Return the [x, y] coordinate for the center point of the cell that contains the specified text.  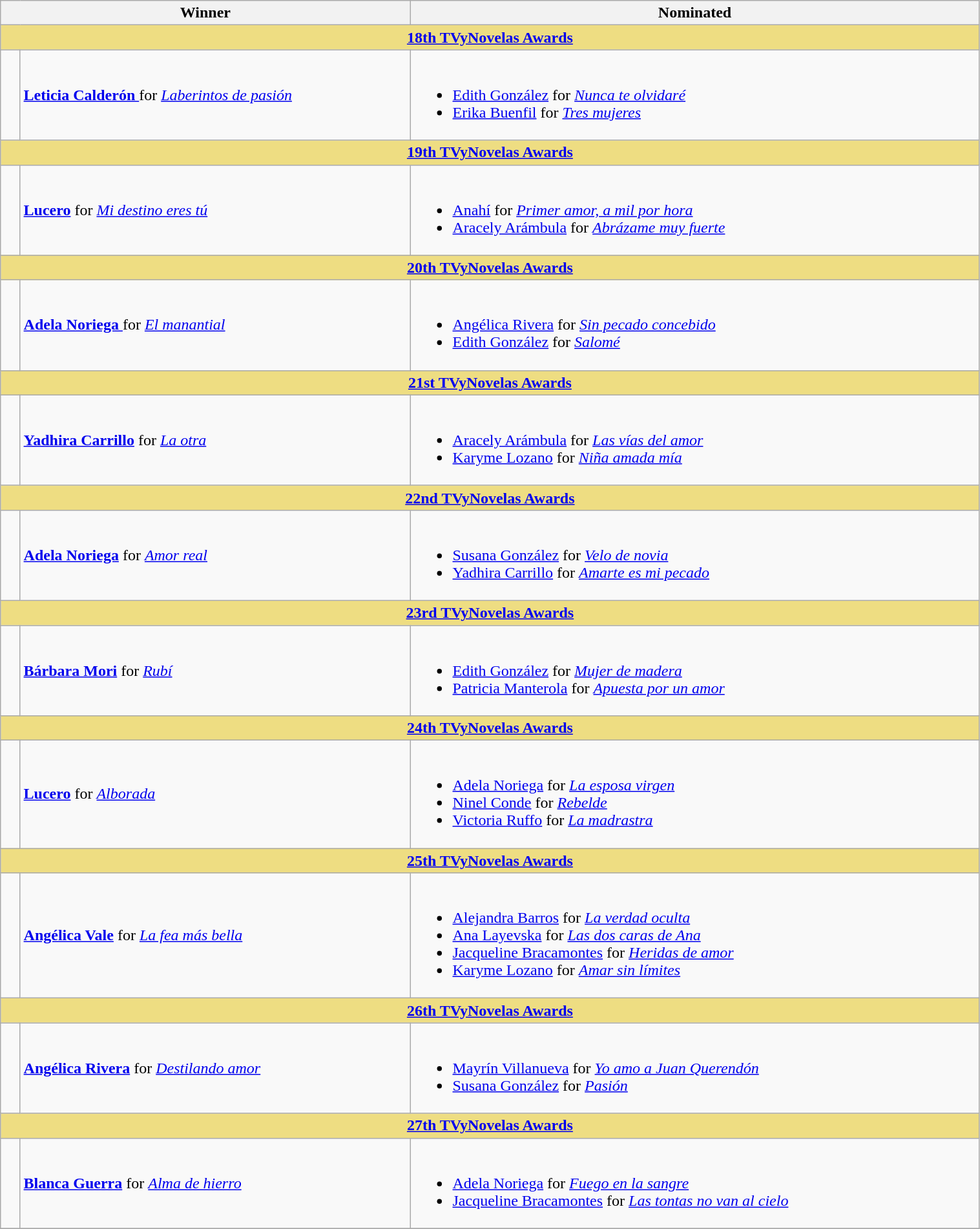
Yadhira Carrillo for La otra [215, 440]
Adela Noriega for Fuego en la sangreJacqueline Bracamontes for Las tontas no van al cielo [695, 1183]
Nominated [695, 13]
20th TVyNovelas Awards [490, 268]
Susana González for Velo de noviaYadhira Carrillo for Amarte es mi pecado [695, 555]
Blanca Guerra for Alma de hierro [215, 1183]
Adela Noriega for El manantial [215, 325]
Aracely Arámbula for Las vías del amorKaryme Lozano for Niña amada mía [695, 440]
Edith González for Nunca te olvidaréErika Buenfil for Tres mujeres [695, 95]
Angélica Rivera for Sin pecado concebidoEdith González for Salomé [695, 325]
Angélica Vale for La fea más bella [215, 936]
24th TVyNovelas Awards [490, 728]
25th TVyNovelas Awards [490, 861]
22nd TVyNovelas Awards [490, 498]
Leticia Calderón for Laberintos de pasión [215, 95]
18th TVyNovelas Awards [490, 37]
Edith González for Mujer de maderaPatricia Manterola for Apuesta por un amor [695, 671]
Adela Noriega for Amor real [215, 555]
Angélica Rivera for Destilando amor [215, 1068]
23rd TVyNovelas Awards [490, 613]
Winner [205, 13]
Anahí for Primer amor, a mil por horaAracely Arámbula for Abrázame muy fuerte [695, 210]
19th TVyNovelas Awards [490, 152]
Mayrín Villanueva for Yo amo a Juan QuerendónSusana González for Pasión [695, 1068]
Adela Noriega for La esposa virgenNinel Conde for RebeldeVictoria Ruffo for La madrastra [695, 795]
Lucero for Alborada [215, 795]
Bárbara Mori for Rubí [215, 671]
27th TVyNovelas Awards [490, 1126]
21st TVyNovelas Awards [490, 383]
26th TVyNovelas Awards [490, 1011]
Lucero for Mi destino eres tú [215, 210]
